Provide the (x, y) coordinate of the cell's center where the given text is located.  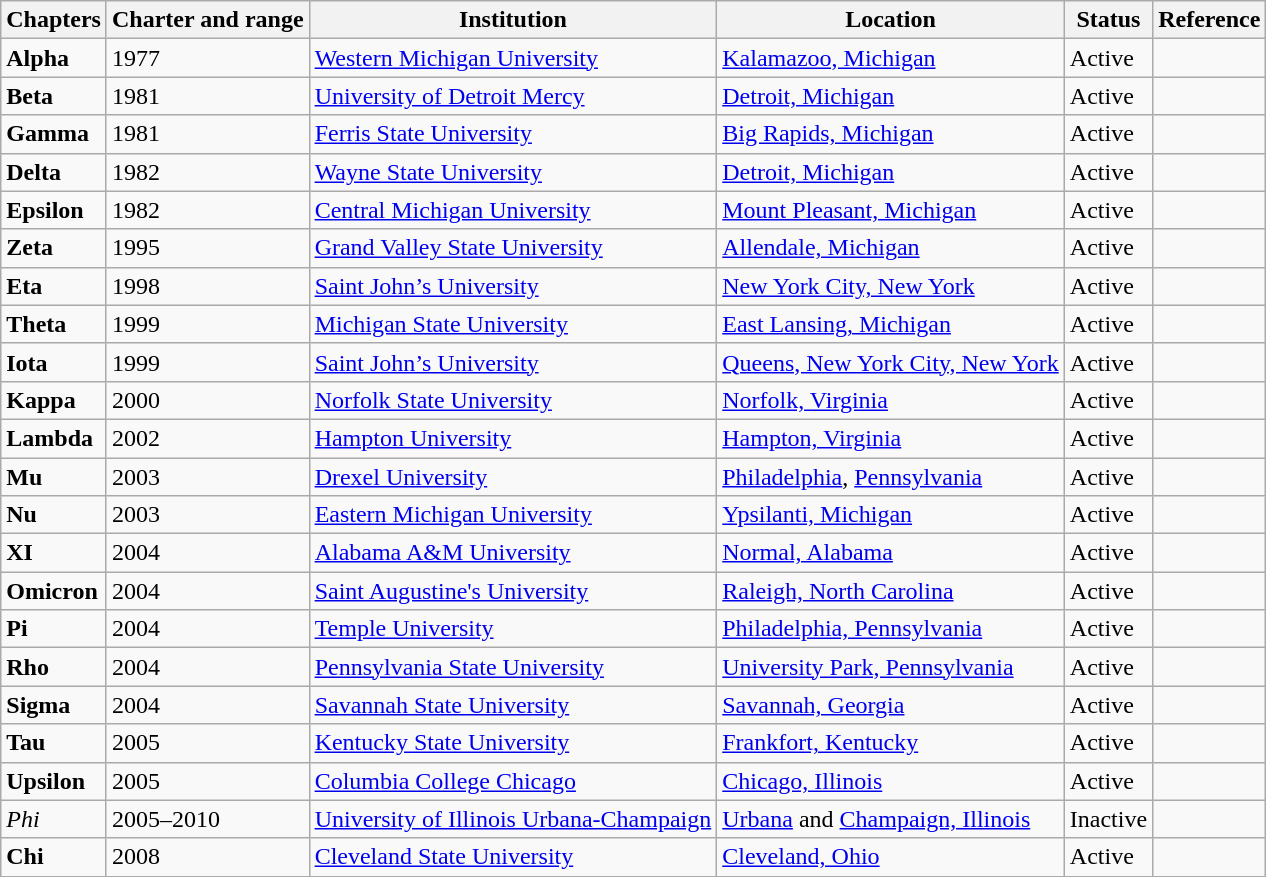
Status (1108, 20)
Pennsylvania State University (513, 667)
Ferris State University (513, 134)
Zeta (54, 248)
Columbia College Chicago (513, 781)
Lambda (54, 438)
Ypsilanti, Michigan (891, 515)
Chi (54, 857)
Cleveland, Ohio (891, 857)
1977 (208, 58)
2000 (208, 400)
Reference (1210, 20)
University of Illinois Urbana-Champaign (513, 819)
Big Rapids, Michigan (891, 134)
University of Detroit Mercy (513, 96)
University Park, Pennsylvania (891, 667)
XI (54, 553)
Norfolk State University (513, 400)
Phi (54, 819)
1998 (208, 286)
Grand Valley State University (513, 248)
Frankfort, Kentucky (891, 743)
Kentucky State University (513, 743)
Chicago, Illinois (891, 781)
Inactive (1108, 819)
Pi (54, 629)
Alabama A&M University (513, 553)
East Lansing, Michigan (891, 324)
Location (891, 20)
Institution (513, 20)
Norfolk, Virginia (891, 400)
Michigan State University (513, 324)
Tau (54, 743)
2008 (208, 857)
Savannah, Georgia (891, 705)
Allendale, Michigan (891, 248)
Wayne State University (513, 172)
Beta (54, 96)
Hampton, Virginia (891, 438)
1995 (208, 248)
2002 (208, 438)
Drexel University (513, 477)
Chapters (54, 20)
Mount Pleasant, Michigan (891, 210)
Urbana and Champaign, Illinois (891, 819)
Sigma (54, 705)
Alpha (54, 58)
Eastern Michigan University (513, 515)
Iota (54, 362)
Gamma (54, 134)
Mu (54, 477)
Charter and range (208, 20)
Normal, Alabama (891, 553)
Kalamazoo, Michigan (891, 58)
Central Michigan University (513, 210)
Epsilon (54, 210)
Delta (54, 172)
Omicron (54, 591)
Upsilon (54, 781)
Rho (54, 667)
New York City, New York (891, 286)
Eta (54, 286)
Saint Augustine's University (513, 591)
Raleigh, North Carolina (891, 591)
2005–2010 (208, 819)
Savannah State University (513, 705)
Nu (54, 515)
Queens, New York City, New York (891, 362)
Hampton University (513, 438)
Temple University (513, 629)
Cleveland State University (513, 857)
Kappa (54, 400)
Theta (54, 324)
Western Michigan University (513, 58)
